For the text-containing cell, return its midpoint in (X, Y) coordinate format. 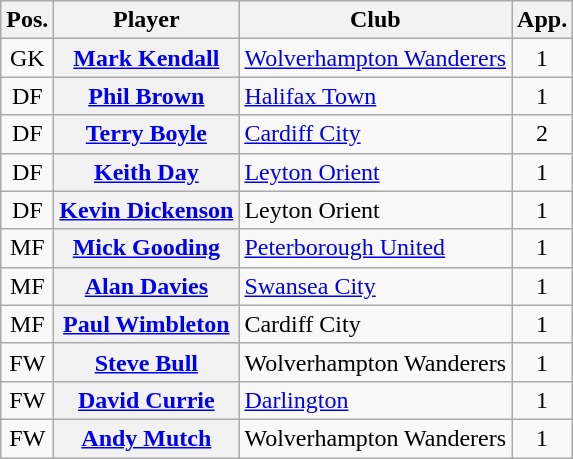
2 (542, 134)
Swansea City (376, 286)
Phil Brown (146, 96)
GK (28, 58)
Peterborough United (376, 248)
App. (542, 20)
Club (376, 20)
Terry Boyle (146, 134)
Andy Mutch (146, 438)
David Currie (146, 400)
Pos. (28, 20)
Steve Bull (146, 362)
Player (146, 20)
Halifax Town (376, 96)
Paul Wimbleton (146, 324)
Darlington (376, 400)
Kevin Dickenson (146, 210)
Mark Kendall (146, 58)
Alan Davies (146, 286)
Keith Day (146, 172)
Mick Gooding (146, 248)
